From the cell containing the given text, extract its center point as (X, Y) coordinate. 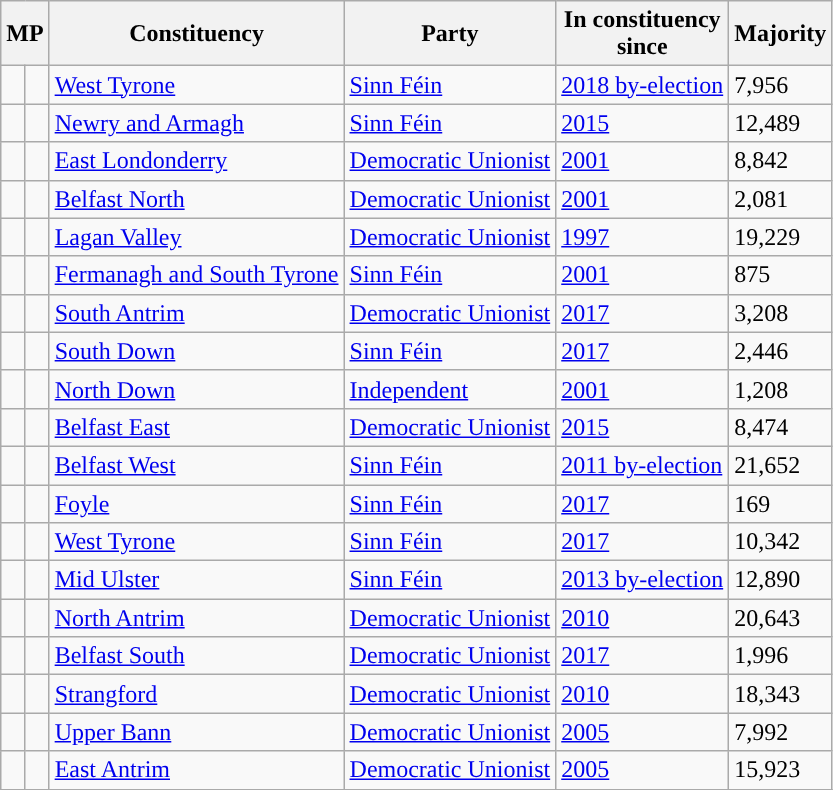
2018 by-election (642, 85)
1,996 (780, 656)
Constituency (196, 34)
Fermanagh and South Tyrone (196, 275)
12,489 (780, 123)
7,992 (780, 732)
8,842 (780, 161)
8,474 (780, 427)
1,208 (780, 389)
East Antrim (196, 770)
East Londonderry (196, 161)
Independent (450, 389)
North Antrim (196, 618)
Belfast North (196, 199)
20,643 (780, 618)
1997 (642, 237)
Lagan Valley (196, 237)
12,890 (780, 580)
2,446 (780, 351)
7,956 (780, 85)
Strangford (196, 694)
Mid Ulster (196, 580)
North Down (196, 389)
In constituencysince (642, 34)
Belfast East (196, 427)
Party (450, 34)
Majority (780, 34)
19,229 (780, 237)
15,923 (780, 770)
South Antrim (196, 313)
18,343 (780, 694)
2011 by-election (642, 465)
MP (25, 34)
Belfast South (196, 656)
21,652 (780, 465)
10,342 (780, 542)
3,208 (780, 313)
Upper Bann (196, 732)
2,081 (780, 199)
2013 by-election (642, 580)
875 (780, 275)
South Down (196, 351)
Foyle (196, 503)
Newry and Armagh (196, 123)
169 (780, 503)
Belfast West (196, 465)
